Capture the cell that displays the provided text and extract its (X, Y) central coordinate. 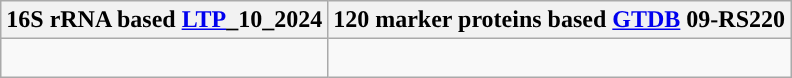
16S rRNA based LTP_10_2024 (164, 20)
120 marker proteins based GTDB 09-RS220 (560, 20)
